Locate the cell with the specified text and output its [X, Y] center coordinate. 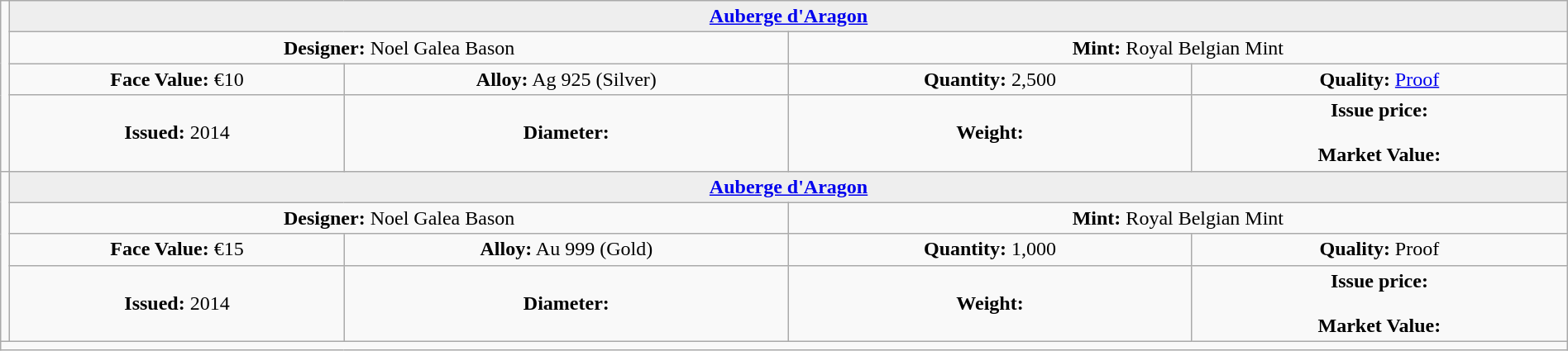
Face Value: €10 [177, 79]
Face Value: €15 [177, 249]
Quantity: 2,500 [989, 79]
Alloy: Ag 925 (Silver) [566, 79]
Alloy: Au 999 (Gold) [566, 249]
Quantity: 1,000 [989, 249]
